For the text-containing cell, return its midpoint in (X, Y) coordinate format. 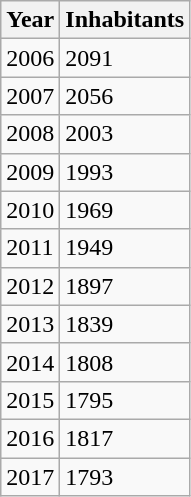
1793 (125, 477)
2056 (125, 96)
2010 (30, 210)
1993 (125, 172)
Year (30, 20)
2006 (30, 58)
2008 (30, 134)
2016 (30, 438)
1808 (125, 362)
2091 (125, 58)
1817 (125, 438)
1839 (125, 324)
2015 (30, 400)
1969 (125, 210)
1897 (125, 286)
2007 (30, 96)
2013 (30, 324)
2009 (30, 172)
1949 (125, 248)
1795 (125, 400)
2011 (30, 248)
2012 (30, 286)
Inhabitants (125, 20)
2014 (30, 362)
2017 (30, 477)
2003 (125, 134)
